From the cell containing the given text, extract its center point as (x, y) coordinate. 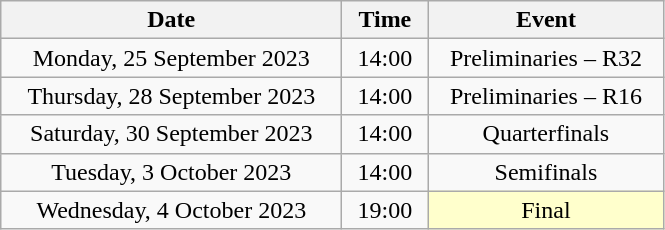
Monday, 25 September 2023 (172, 58)
Time (385, 20)
Quarterfinals (546, 134)
19:00 (385, 210)
Thursday, 28 September 2023 (172, 96)
Wednesday, 4 October 2023 (172, 210)
Semifinals (546, 172)
Date (172, 20)
Preliminaries – R32 (546, 58)
Final (546, 210)
Preliminaries – R16 (546, 96)
Saturday, 30 September 2023 (172, 134)
Event (546, 20)
Tuesday, 3 October 2023 (172, 172)
